Locate the cell with the specified text and output its [x, y] center coordinate. 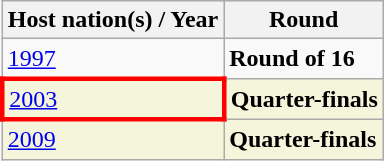
2003 [113, 98]
1997 [113, 59]
Host nation(s) / Year [113, 20]
Round of 16 [304, 59]
2009 [113, 139]
Round [304, 20]
